Capture the cell that displays the provided text and extract its [x, y] central coordinate. 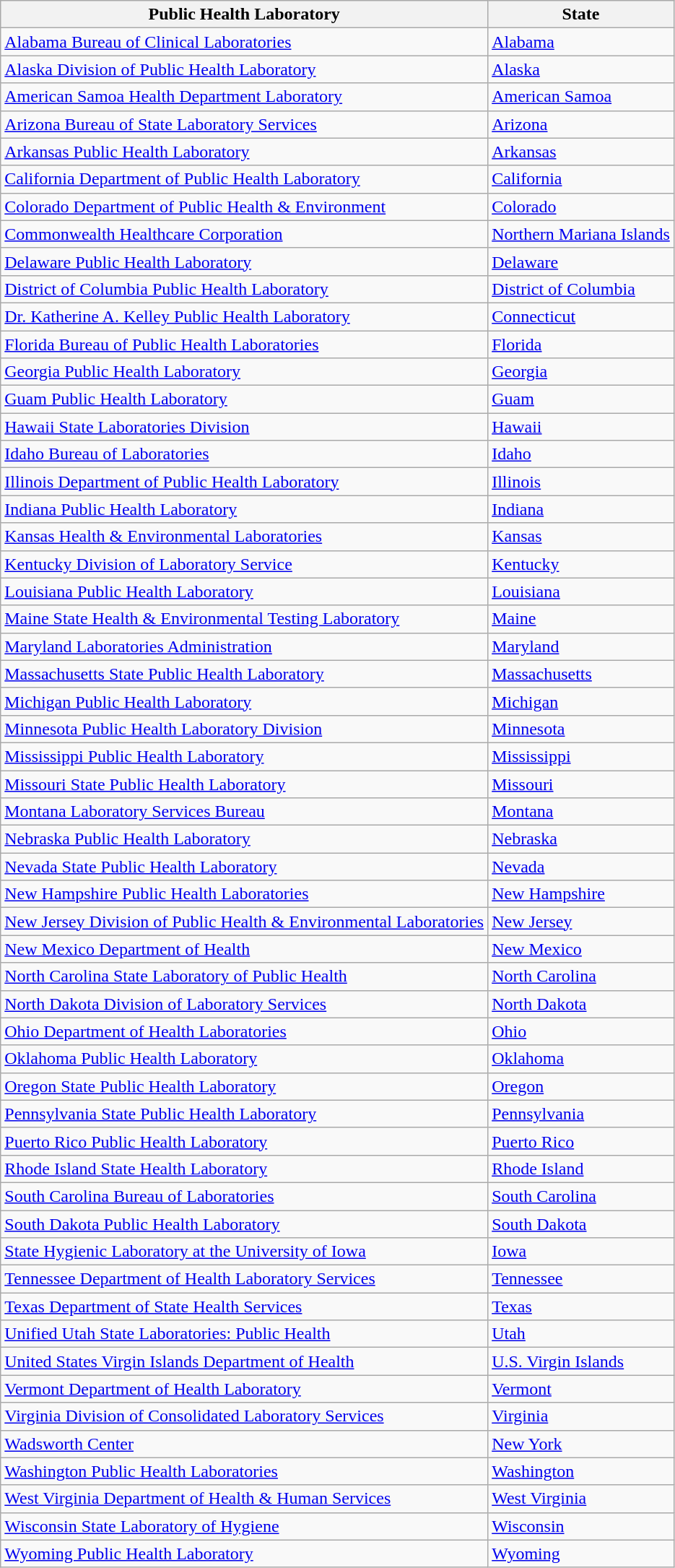
Connecticut [581, 316]
New York [581, 1444]
Ohio [581, 1031]
Northern Mariana Islands [581, 234]
Oklahoma Public Health Laboratory [244, 1059]
Wyoming Public Health Laboratory [244, 1554]
Georgia [581, 372]
North Dakota Division of Laboratory Services [244, 1004]
American Samoa [581, 97]
Wyoming [581, 1554]
South Carolina [581, 1196]
American Samoa Health Department Laboratory [244, 97]
Vermont [581, 1389]
Puerto Rico Public Health Laboratory [244, 1141]
South Dakota [581, 1224]
West Virginia [581, 1499]
Nevada State Public Health Laboratory [244, 867]
Oklahoma [581, 1059]
Montana [581, 812]
Maryland [581, 646]
New Hampshire Public Health Laboratories [244, 894]
Missouri [581, 784]
Oregon [581, 1086]
Massachusetts [581, 674]
Arkansas Public Health Laboratory [244, 152]
Vermont Department of Health Laboratory [244, 1389]
New Mexico Department of Health [244, 949]
Alaska Division of Public Health Laboratory [244, 69]
Kansas Health & Environmental Laboratories [244, 537]
Kansas [581, 537]
Idaho Bureau of Laboratories [244, 454]
State [581, 14]
Illinois [581, 482]
West Virginia Department of Health & Human Services [244, 1499]
Guam Public Health Laboratory [244, 399]
Kentucky Division of Laboratory Service [244, 564]
Pennsylvania [581, 1114]
Mississippi Public Health Laboratory [244, 756]
Alabama [581, 42]
Louisiana [581, 592]
Colorado [581, 207]
Tennessee [581, 1279]
Nebraska Public Health Laboratory [244, 839]
Washington [581, 1471]
Delaware [581, 261]
Maine [581, 619]
Utah [581, 1334]
Maryland Laboratories Administration [244, 646]
Ohio Department of Health Laboratories [244, 1031]
Nebraska [581, 839]
Michigan [581, 701]
Arkansas [581, 152]
Colorado Department of Public Health & Environment [244, 207]
North Dakota [581, 1004]
Arizona [581, 124]
Wisconsin State Laboratory of Hygiene [244, 1526]
Dr. Katherine A. Kelley Public Health Laboratory [244, 316]
District of Columbia Public Health Laboratory [244, 289]
Public Health Laboratory [244, 14]
Alabama Bureau of Clinical Laboratories [244, 42]
Texas Department of State Health Services [244, 1307]
Indiana Public Health Laboratory [244, 509]
State Hygienic Laboratory at the University of Iowa [244, 1252]
Kentucky [581, 564]
Florida [581, 345]
California Department of Public Health Laboratory [244, 179]
North Carolina [581, 976]
Arizona Bureau of State Laboratory Services [244, 124]
Idaho [581, 454]
Georgia Public Health Laboratory [244, 372]
Minnesota Public Health Laboratory Division [244, 729]
Mississippi [581, 756]
Rhode Island [581, 1169]
Louisiana Public Health Laboratory [244, 592]
Indiana [581, 509]
Alaska [581, 69]
Guam [581, 399]
New Jersey Division of Public Health & Environmental Laboratories [244, 922]
Delaware Public Health Laboratory [244, 261]
South Carolina Bureau of Laboratories [244, 1196]
Montana Laboratory Services Bureau [244, 812]
Rhode Island State Health Laboratory [244, 1169]
Virginia [581, 1416]
Hawaii State Laboratories Division [244, 427]
New Hampshire [581, 894]
U.S. Virgin Islands [581, 1361]
Pennsylvania State Public Health Laboratory [244, 1114]
Hawaii [581, 427]
Commonwealth Healthcare Corporation [244, 234]
Wisconsin [581, 1526]
Minnesota [581, 729]
United States Virgin Islands Department of Health [244, 1361]
Washington Public Health Laboratories [244, 1471]
Missouri State Public Health Laboratory [244, 784]
Florida Bureau of Public Health Laboratories [244, 345]
Maine State Health & Environmental Testing Laboratory [244, 619]
North Carolina State Laboratory of Public Health [244, 976]
California [581, 179]
Texas [581, 1307]
Massachusetts State Public Health Laboratory [244, 674]
South Dakota Public Health Laboratory [244, 1224]
New Jersey [581, 922]
New Mexico [581, 949]
Iowa [581, 1252]
Wadsworth Center [244, 1444]
Puerto Rico [581, 1141]
Illinois Department of Public Health Laboratory [244, 482]
Tennessee Department of Health Laboratory Services [244, 1279]
Oregon State Public Health Laboratory [244, 1086]
Unified Utah State Laboratories: Public Health [244, 1334]
Michigan Public Health Laboratory [244, 701]
District of Columbia [581, 289]
Virginia Division of Consolidated Laboratory Services [244, 1416]
Nevada [581, 867]
